From the cell containing the given text, extract its center point as [x, y] coordinate. 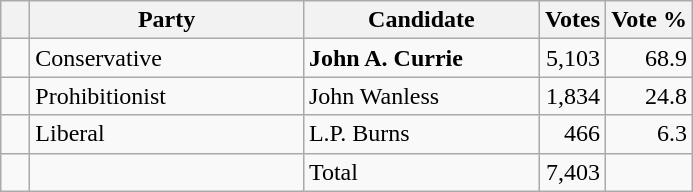
5,103 [572, 58]
John Wanless [421, 96]
1,834 [572, 96]
Party [167, 20]
24.8 [650, 96]
Votes [572, 20]
6.3 [650, 134]
Prohibitionist [167, 96]
John A. Currie [421, 58]
Liberal [167, 134]
68.9 [650, 58]
Conservative [167, 58]
7,403 [572, 172]
L.P. Burns [421, 134]
Candidate [421, 20]
Total [421, 172]
Vote % [650, 20]
466 [572, 134]
